Provide the [x, y] coordinate of the cell's center where the given text is located.  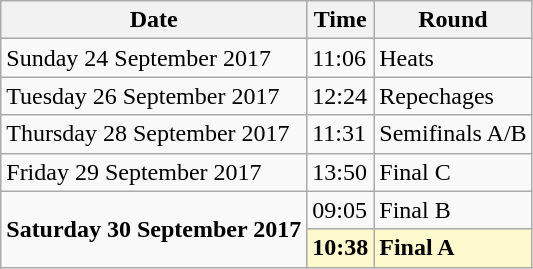
Final C [453, 172]
Date [154, 20]
Semifinals A/B [453, 134]
13:50 [340, 172]
Round [453, 20]
11:31 [340, 134]
Repechages [453, 96]
Friday 29 September 2017 [154, 172]
Final B [453, 210]
10:38 [340, 248]
11:06 [340, 58]
Saturday 30 September 2017 [154, 229]
Thursday 28 September 2017 [154, 134]
Sunday 24 September 2017 [154, 58]
Final A [453, 248]
09:05 [340, 210]
Heats [453, 58]
Time [340, 20]
Tuesday 26 September 2017 [154, 96]
12:24 [340, 96]
